Detect which cell encompasses the target text, then output its [X, Y] center coordinate. 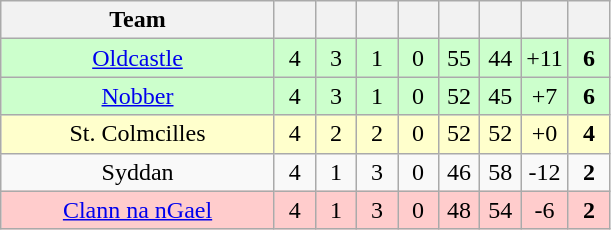
44 [500, 58]
Oldcastle [138, 58]
-12 [545, 172]
55 [460, 58]
54 [500, 210]
Clann na nGael [138, 210]
+7 [545, 96]
58 [500, 172]
48 [460, 210]
St. Colmcilles [138, 134]
Team [138, 20]
45 [500, 96]
+11 [545, 58]
Syddan [138, 172]
+0 [545, 134]
-6 [545, 210]
Nobber [138, 96]
46 [460, 172]
